Pinpoint the cell where the given text exists, returning its [x, y] midpoint coordinate. 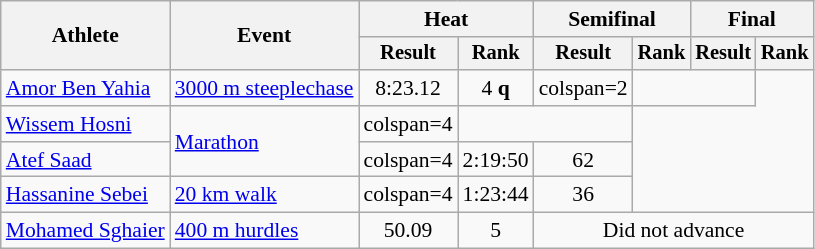
Amor Ben Yahia [86, 88]
Semifinal [612, 19]
Did not advance [674, 231]
3000 m steeplechase [264, 88]
Mohamed Sghaier [86, 231]
36 [584, 195]
8:23.12 [408, 88]
Athlete [86, 36]
Hassanine Sebei [86, 195]
Atef Saad [86, 160]
Final [752, 19]
4 q [496, 88]
50.09 [408, 231]
20 km walk [264, 195]
Event [264, 36]
2:19:50 [496, 160]
Marathon [264, 142]
Wissem Hosni [86, 124]
colspan=2 [584, 88]
5 [496, 231]
400 m hurdles [264, 231]
1:23:44 [496, 195]
62 [584, 160]
Heat [446, 19]
